Determine the (x, y) coordinate at the center of the cell enclosing the given text.  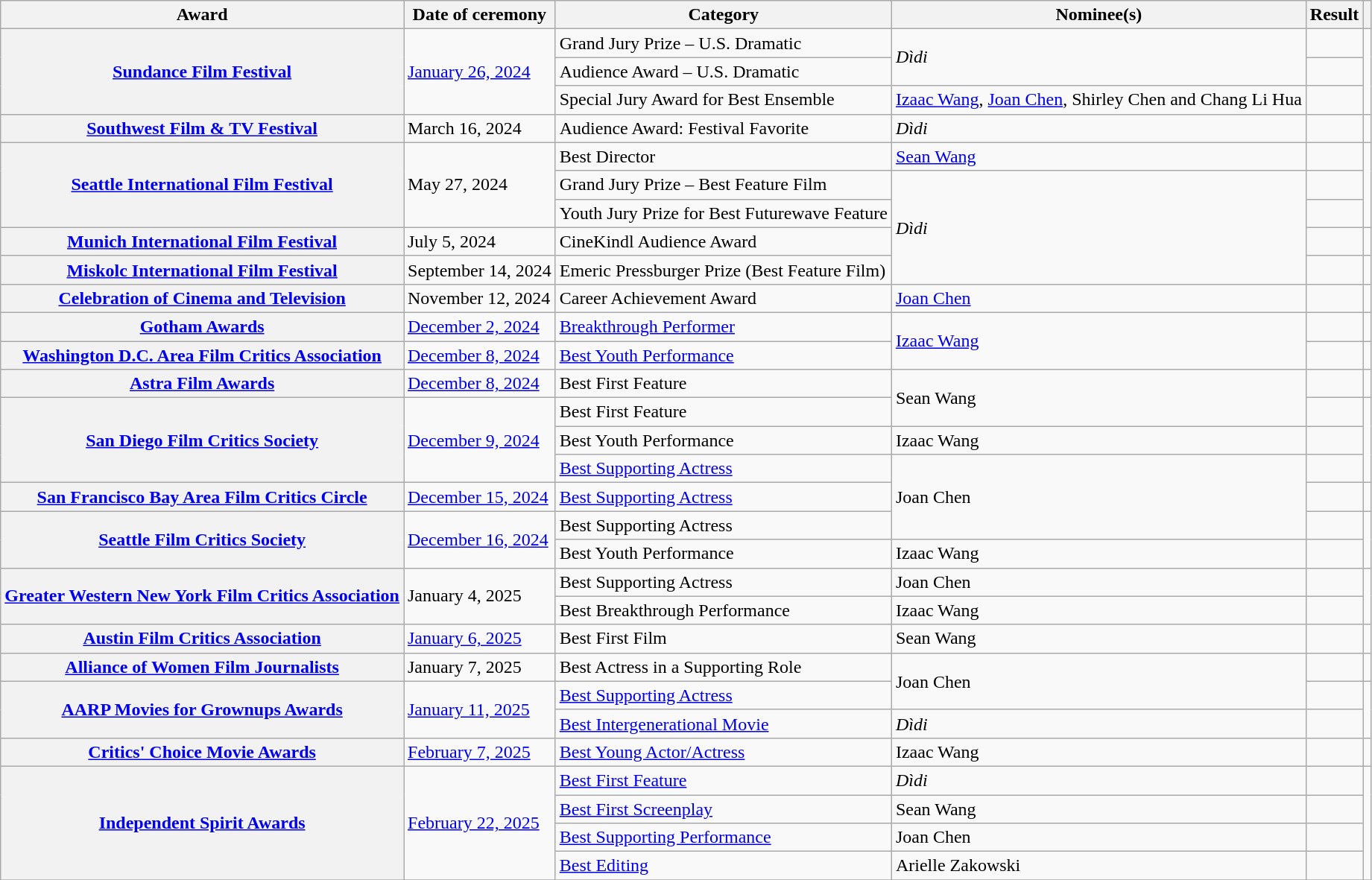
Category (723, 15)
January 6, 2025 (480, 639)
Celebration of Cinema and Television (203, 298)
March 16, 2024 (480, 128)
Alliance of Women Film Journalists (203, 667)
January 26, 2024 (480, 72)
Sundance Film Festival (203, 72)
Audience Award – U.S. Dramatic (723, 72)
Best Director (723, 156)
November 12, 2024 (480, 298)
Austin Film Critics Association (203, 639)
January 7, 2025 (480, 667)
Best Actress in a Supporting Role (723, 667)
Independent Spirit Awards (203, 823)
Audience Award: Festival Favorite (723, 128)
Gotham Awards (203, 326)
Grand Jury Prize – U.S. Dramatic (723, 43)
December 9, 2024 (480, 440)
Best Young Actor/Actress (723, 752)
Nominee(s) (1098, 15)
Award (203, 15)
AARP Movies for Grownups Awards (203, 709)
Munich International Film Festival (203, 241)
September 14, 2024 (480, 270)
Special Jury Award for Best Ensemble (723, 100)
Breakthrough Performer (723, 326)
Date of ceremony (480, 15)
February 22, 2025 (480, 823)
Miskolc International Film Festival (203, 270)
Grand Jury Prize – Best Feature Film (723, 185)
San Diego Film Critics Society (203, 440)
Youth Jury Prize for Best Futurewave Feature (723, 213)
Seattle International Film Festival (203, 185)
Career Achievement Award (723, 298)
December 2, 2024 (480, 326)
Best Intergenerational Movie (723, 724)
Critics' Choice Movie Awards (203, 752)
January 4, 2025 (480, 596)
Washington D.C. Area Film Critics Association (203, 355)
Result (1334, 15)
Best First Screenplay (723, 808)
Best Editing (723, 866)
July 5, 2024 (480, 241)
December 15, 2024 (480, 497)
CineKindl Audience Award (723, 241)
February 7, 2025 (480, 752)
Best First Film (723, 639)
Seattle Film Critics Society (203, 539)
January 11, 2025 (480, 709)
Izaac Wang, Joan Chen, Shirley Chen and Chang Li Hua (1098, 100)
Best Breakthrough Performance (723, 610)
Best Supporting Performance (723, 838)
Southwest Film & TV Festival (203, 128)
Arielle Zakowski (1098, 866)
May 27, 2024 (480, 185)
Emeric Pressburger Prize (Best Feature Film) (723, 270)
December 16, 2024 (480, 539)
San Francisco Bay Area Film Critics Circle (203, 497)
Astra Film Awards (203, 384)
Greater Western New York Film Critics Association (203, 596)
